Provide the (X, Y) coordinate of the cell's center where the given text is located.  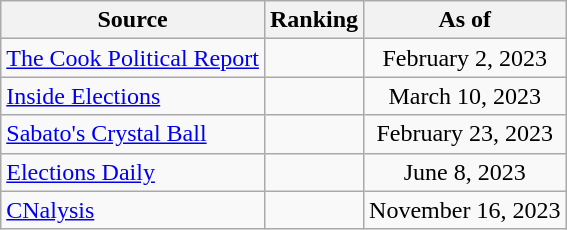
The Cook Political Report (133, 58)
Elections Daily (133, 172)
June 8, 2023 (465, 172)
February 23, 2023 (465, 134)
Inside Elections (133, 96)
Sabato's Crystal Ball (133, 134)
As of (465, 20)
February 2, 2023 (465, 58)
CNalysis (133, 210)
November 16, 2023 (465, 210)
March 10, 2023 (465, 96)
Ranking (314, 20)
Source (133, 20)
